Identify which cell holds the provided text, then report its [x, y] central coordinate. 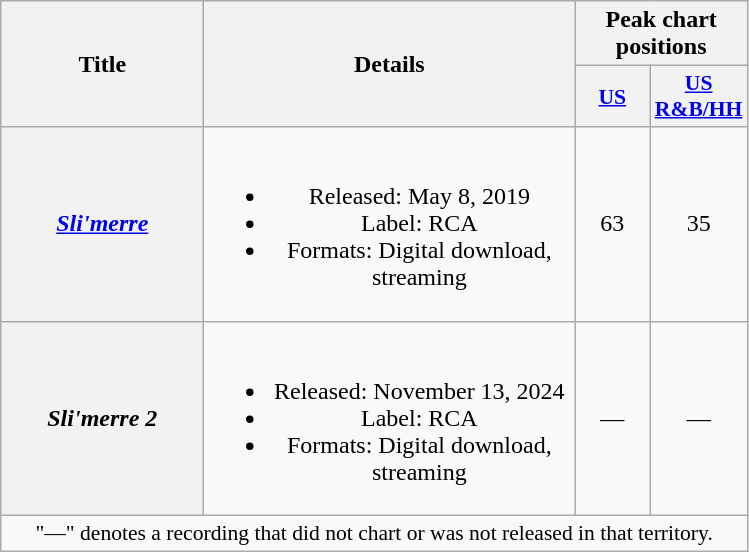
Title [102, 64]
35 [699, 224]
Sli'merre 2 [102, 418]
Sli'merre [102, 224]
Released: May 8, 2019Label: RCAFormats: Digital download, streaming [390, 224]
Peak chart positions [662, 34]
US [612, 96]
"—" denotes a recording that did not chart or was not released in that territory. [374, 533]
USR&B/HH [699, 96]
Released: November 13, 2024Label: RCAFormats: Digital download, streaming [390, 418]
63 [612, 224]
Details [390, 64]
